Pinpoint the cell where the given text exists, returning its [x, y] midpoint coordinate. 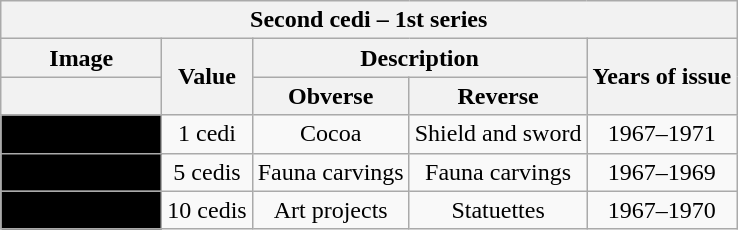
1 cedi [207, 134]
Art projects [330, 210]
Reverse [498, 96]
Years of issue [662, 77]
Shield and sword [498, 134]
Obverse [330, 96]
10 cedis [207, 210]
Statuettes [498, 210]
Value [207, 77]
Second cedi – 1st series [369, 20]
Cocoa [330, 134]
Image [82, 58]
1967–1970 [662, 210]
Description [420, 58]
1967–1971 [662, 134]
1967–1969 [662, 172]
5 cedis [207, 172]
